Extract the (x, y) coordinate from the center of the cell holding the provided text.  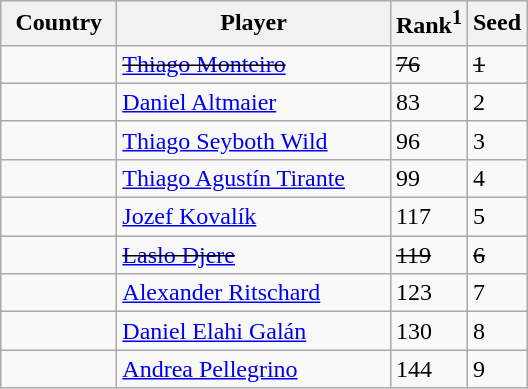
119 (428, 255)
83 (428, 102)
144 (428, 369)
Seed (496, 24)
Thiago Monteiro (254, 64)
117 (428, 217)
9 (496, 369)
4 (496, 178)
5 (496, 217)
Andrea Pellegrino (254, 369)
1 (496, 64)
76 (428, 64)
Jozef Kovalík (254, 217)
Daniel Altmaier (254, 102)
130 (428, 331)
Country (59, 24)
99 (428, 178)
96 (428, 140)
2 (496, 102)
7 (496, 293)
123 (428, 293)
8 (496, 331)
Player (254, 24)
Laslo Djere (254, 255)
3 (496, 140)
6 (496, 255)
Thiago Agustín Tirante (254, 178)
Thiago Seyboth Wild (254, 140)
Daniel Elahi Galán (254, 331)
Rank1 (428, 24)
Alexander Ritschard (254, 293)
